Pinpoint the cell where the given text exists, returning its [X, Y] midpoint coordinate. 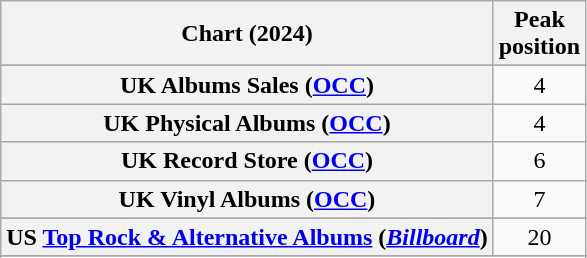
UK Vinyl Albums (OCC) [247, 199]
6 [539, 161]
UK Physical Albums (OCC) [247, 123]
20 [539, 237]
UK Record Store (OCC) [247, 161]
Peakposition [539, 34]
US Top Rock & Alternative Albums (Billboard) [247, 237]
7 [539, 199]
Chart (2024) [247, 34]
UK Albums Sales (OCC) [247, 85]
